Search for the cell housing the specified text and yield its [X, Y] center coordinate. 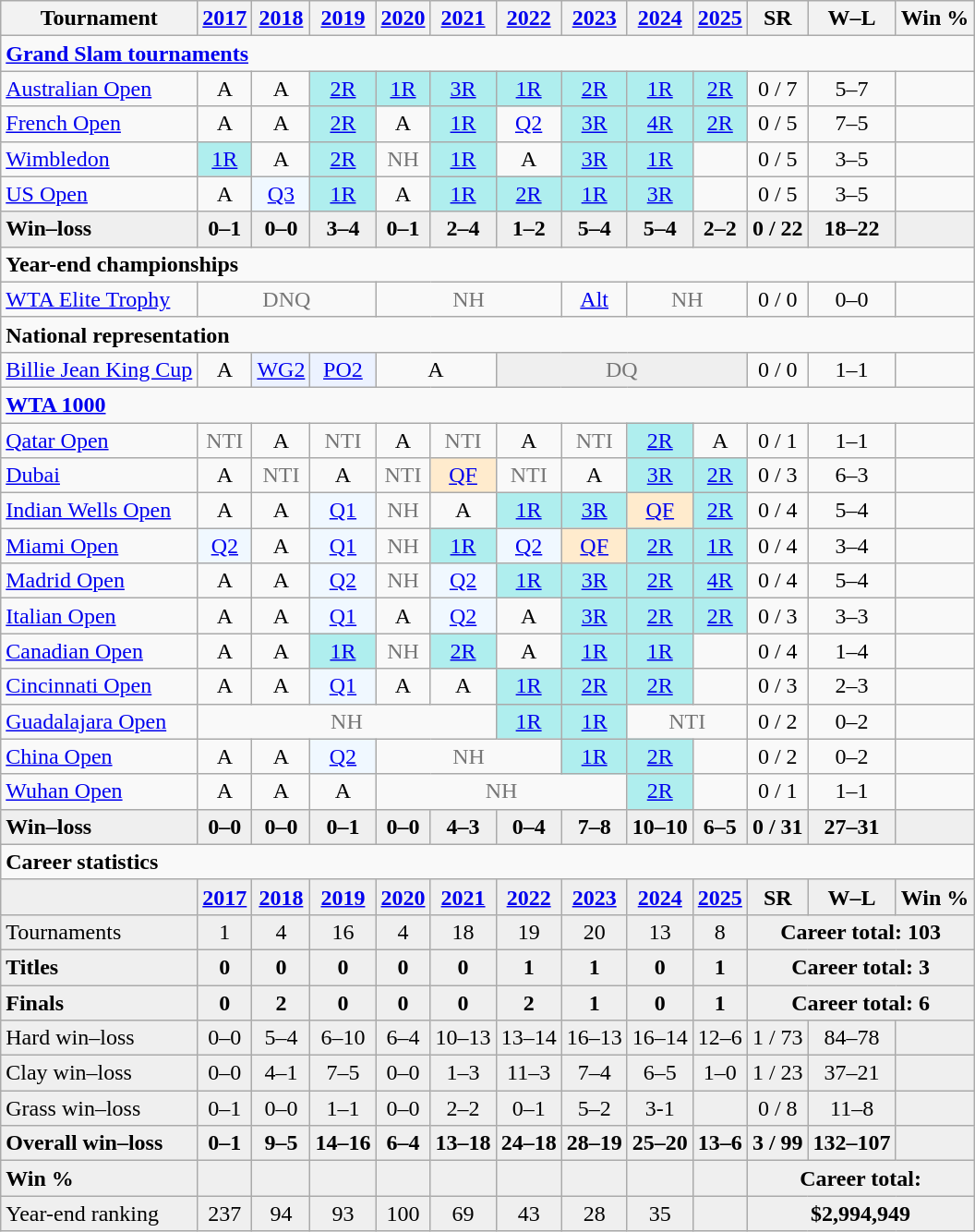
Australian Open [100, 89]
Billie Jean King Cup [100, 369]
Career total: 3 [861, 967]
Italian Open [100, 616]
WG2 [281, 369]
13–14 [528, 1038]
Q3 [281, 194]
Grand Slam tournaments [487, 54]
Tournaments [100, 932]
7–4 [595, 1073]
Career statistics [487, 862]
11–3 [528, 1073]
10–10 [659, 827]
84–78 [851, 1038]
1–3 [463, 1073]
11–8 [851, 1108]
DQ [621, 369]
0–4 [528, 827]
93 [343, 1214]
5–2 [595, 1108]
94 [281, 1214]
Grass win–loss [100, 1108]
0 / 8 [777, 1108]
16 [343, 932]
Hard win–loss [100, 1038]
DNQ [286, 299]
7–8 [595, 827]
3-1 [659, 1108]
Miami Open [100, 546]
Madrid Open [100, 581]
25–20 [659, 1143]
9–5 [281, 1143]
24–18 [528, 1143]
National representation [487, 334]
Canadian Open [100, 651]
20 [595, 932]
100 [403, 1214]
13 [659, 932]
Guadalajara Open [100, 721]
Wimbledon [100, 159]
2–3 [851, 686]
1–0 [720, 1073]
1–2 [528, 229]
43 [528, 1214]
18–22 [851, 229]
5–7 [851, 89]
3 / 99 [777, 1143]
16–13 [595, 1038]
14–16 [343, 1143]
35 [659, 1214]
19 [528, 932]
Year-end championships [487, 264]
WTA Elite Trophy [100, 299]
37–21 [851, 1073]
12–6 [720, 1038]
6–10 [343, 1038]
Indian Wells Open [100, 511]
French Open [100, 124]
28 [595, 1214]
Tournament [100, 18]
Wuhan Open [100, 791]
69 [463, 1214]
3–3 [851, 616]
WTA 1000 [487, 405]
0 / 22 [777, 229]
Clay win–loss [100, 1073]
PO2 [343, 369]
1 / 73 [777, 1038]
Career total: [861, 1178]
237 [225, 1214]
16–14 [659, 1038]
Dubai [100, 476]
Career total: 6 [861, 1002]
Career total: 103 [861, 932]
4–3 [463, 827]
10–13 [463, 1038]
0 / 7 [777, 89]
4–1 [281, 1073]
Qatar Open [100, 441]
13–6 [720, 1143]
6–3 [851, 476]
13–18 [463, 1143]
132–107 [851, 1143]
8 [720, 932]
2–4 [463, 229]
China Open [100, 756]
US Open [100, 194]
27–31 [851, 827]
$2,994,949 [861, 1214]
Finals [100, 1002]
Year-end ranking [100, 1214]
1–4 [851, 651]
Titles [100, 967]
28–19 [595, 1143]
Overall win–loss [100, 1143]
Cincinnati Open [100, 686]
1 / 23 [777, 1073]
Alt [595, 299]
18 [463, 932]
0 / 31 [777, 827]
